Identify which cell holds the provided text, then report its (x, y) central coordinate. 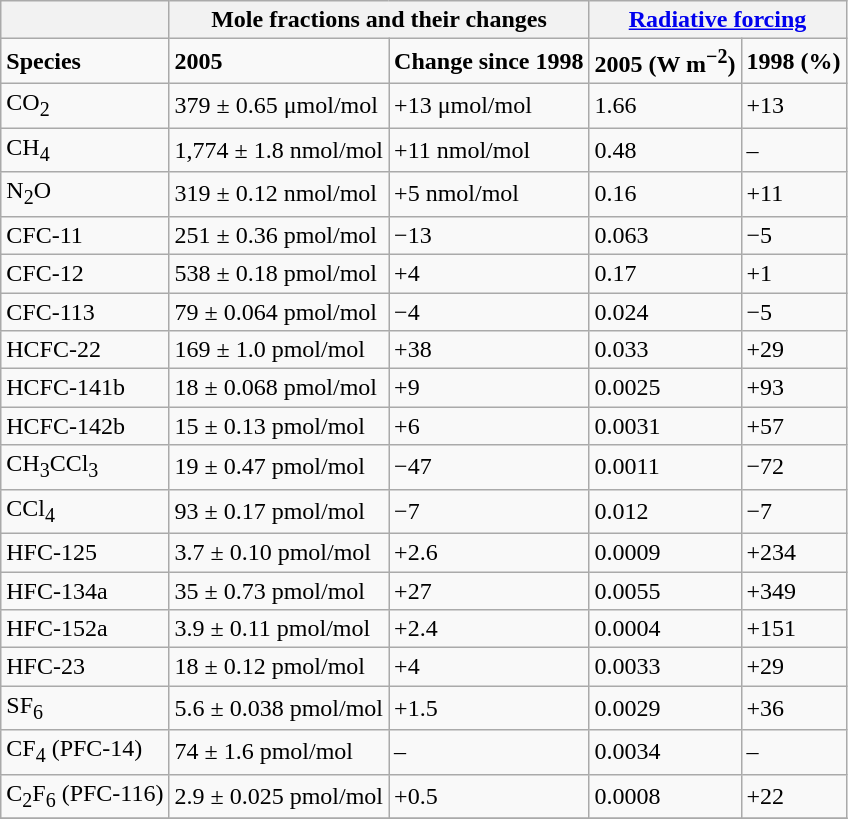
CO2 (85, 105)
CFC-113 (85, 312)
+2.4 (489, 629)
19 ± 0.47 pmol/mol (279, 467)
CH4 (85, 150)
1,774 ± 1.8 nmol/mol (279, 150)
CFC-11 (85, 235)
0.0033 (665, 667)
0.0031 (665, 426)
−13 (489, 235)
−72 (794, 467)
+13 (794, 105)
0.17 (665, 273)
+13 μmol/mol (489, 105)
+5 nmol/mol (489, 194)
+151 (794, 629)
93 ± 0.17 pmol/mol (279, 511)
18 ± 0.068 pmol/mol (279, 388)
18 ± 0.12 pmol/mol (279, 667)
5.6 ± 0.038 pmol/mol (279, 708)
+27 (489, 591)
C2F6 (PFC-116) (85, 796)
0.0055 (665, 591)
169 ± 1.0 pmol/mol (279, 350)
74 ± 1.6 pmol/mol (279, 752)
Mole fractions and their changes (379, 20)
1.66 (665, 105)
2.9 ± 0.025 pmol/mol (279, 796)
+2.6 (489, 552)
3.7 ± 0.10 pmol/mol (279, 552)
+11 nmol/mol (489, 150)
CF4 (PFC-14) (85, 752)
0.033 (665, 350)
Radiative forcing (718, 20)
251 ± 0.36 pmol/mol (279, 235)
CH3CCl3 (85, 467)
+349 (794, 591)
SF6 (85, 708)
15 ± 0.13 pmol/mol (279, 426)
0.012 (665, 511)
0.48 (665, 150)
1998 (%) (794, 62)
+36 (794, 708)
+0.5 (489, 796)
+234 (794, 552)
HFC-125 (85, 552)
Species (85, 62)
HCFC-141b (85, 388)
2005 (279, 62)
HCFC-22 (85, 350)
HFC-134a (85, 591)
379 ± 0.65 μmol/mol (279, 105)
Change since 1998 (489, 62)
+38 (489, 350)
+9 (489, 388)
+57 (794, 426)
+11 (794, 194)
N2O (85, 194)
CCl4 (85, 511)
0.024 (665, 312)
+1 (794, 273)
−47 (489, 467)
0.0004 (665, 629)
0.0011 (665, 467)
538 ± 0.18 pmol/mol (279, 273)
+93 (794, 388)
35 ± 0.73 pmol/mol (279, 591)
HCFC-142b (85, 426)
0.0009 (665, 552)
−4 (489, 312)
HFC-152a (85, 629)
3.9 ± 0.11 pmol/mol (279, 629)
2005 (W m−2) (665, 62)
0.0034 (665, 752)
0.0008 (665, 796)
+1.5 (489, 708)
79 ± 0.064 pmol/mol (279, 312)
0.0029 (665, 708)
HFC-23 (85, 667)
0.0025 (665, 388)
+6 (489, 426)
0.063 (665, 235)
CFC-12 (85, 273)
0.16 (665, 194)
+22 (794, 796)
319 ± 0.12 nmol/mol (279, 194)
